Scan for the cell matching the given text and deliver its [x, y] coordinate at center. 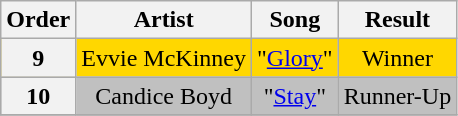
"Glory" [294, 58]
Result [398, 20]
9 [38, 58]
Candice Boyd [164, 96]
Evvie McKinney [164, 58]
Winner [398, 58]
Song [294, 20]
10 [38, 96]
Artist [164, 20]
Order [38, 20]
Runner-Up [398, 96]
"Stay" [294, 96]
